Determine the (x, y) coordinate at the center of the cell enclosing the given text.  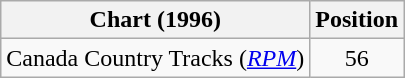
Canada Country Tracks (RPM) (156, 58)
Chart (1996) (156, 20)
Position (357, 20)
56 (357, 58)
